Identify which cell holds the provided text, then report its (x, y) central coordinate. 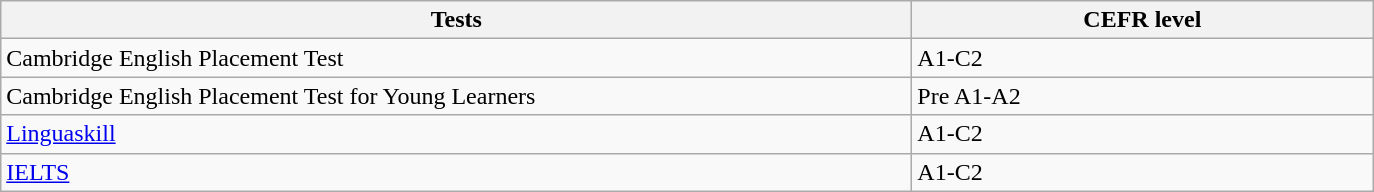
CEFR level (1142, 20)
Linguaskill (456, 134)
Tests (456, 20)
Cambridge English Placement Test (456, 58)
Pre A1-A2 (1142, 96)
Cambridge English Placement Test for Young Learners (456, 96)
IELTS (456, 172)
